Capture the cell that displays the provided text and extract its [x, y] central coordinate. 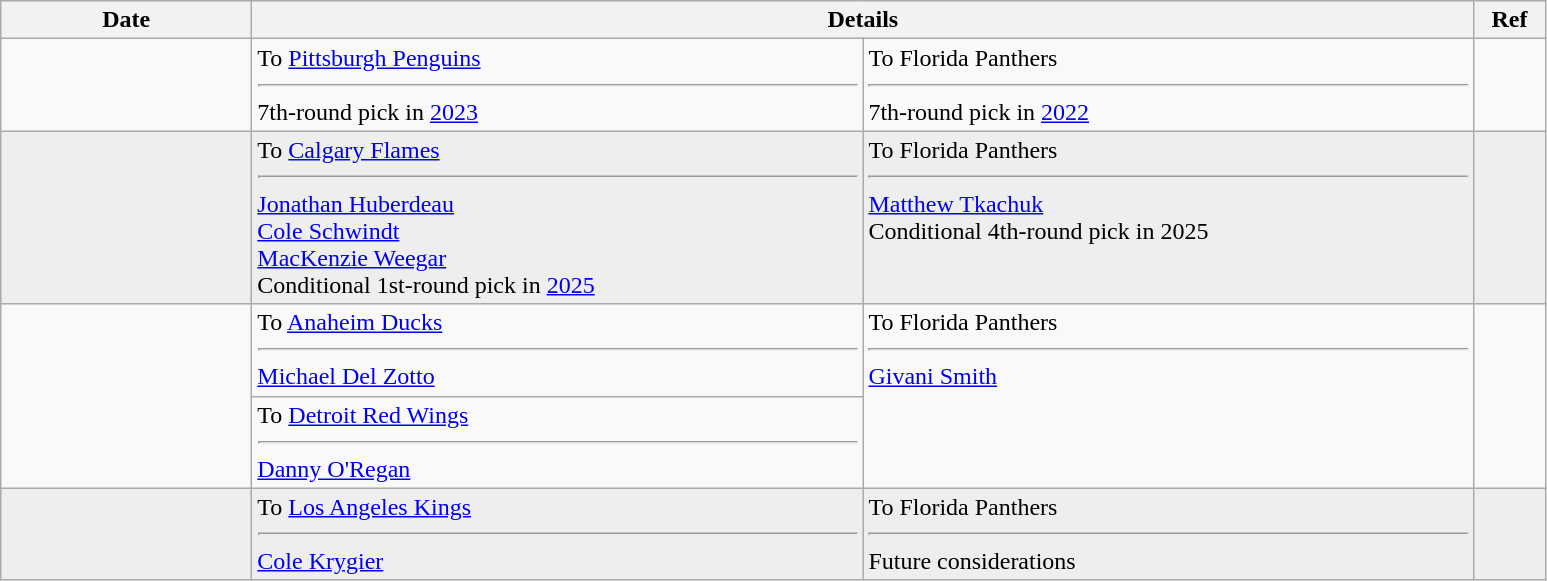
To Florida PanthersMatthew TkachukConditional 4th-round pick in 2025 [1168, 218]
To Florida PanthersGivani Smith [1168, 396]
Details [863, 20]
To Pittsburgh Penguins7th-round pick in 2023 [558, 85]
To Los Angeles KingsCole Krygier [558, 534]
To Detroit Red WingsDanny O'Regan [558, 442]
To Florida Panthers7th-round pick in 2022 [1168, 85]
To Calgary FlamesJonathan HuberdeauCole SchwindtMacKenzie WeegarConditional 1st-round pick in 2025 [558, 218]
To Florida PanthersFuture considerations [1168, 534]
Date [126, 20]
Ref [1510, 20]
To Anaheim DucksMichael Del Zotto [558, 350]
